Detect which cell encompasses the target text, then output its (X, Y) center coordinate. 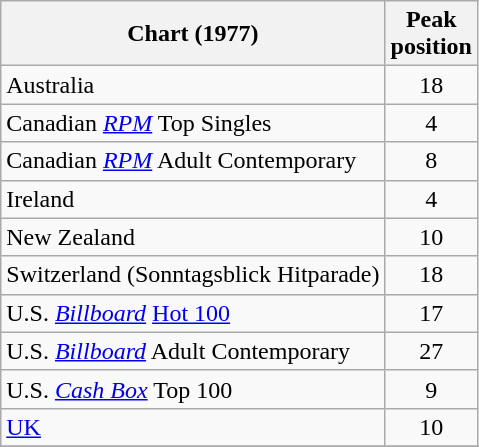
U.S. Billboard Hot 100 (193, 313)
Australia (193, 85)
27 (431, 351)
9 (431, 389)
8 (431, 161)
Chart (1977) (193, 34)
UK (193, 427)
U.S. Cash Box Top 100 (193, 389)
Ireland (193, 199)
New Zealand (193, 237)
17 (431, 313)
U.S. Billboard Adult Contemporary (193, 351)
Canadian RPM Top Singles (193, 123)
Switzerland (Sonntagsblick Hitparade) (193, 275)
Peakposition (431, 34)
Canadian RPM Adult Contemporary (193, 161)
